Scan for the cell matching the given text and deliver its [X, Y] coordinate at center. 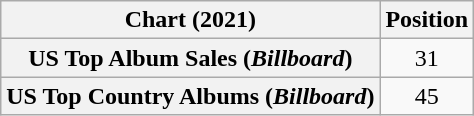
Position [427, 20]
45 [427, 96]
31 [427, 58]
Chart (2021) [190, 20]
US Top Album Sales (Billboard) [190, 58]
US Top Country Albums (Billboard) [190, 96]
